Find where the given text appears and provide that cell's center as (X, Y) coordinate. 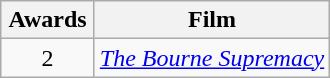
2 (48, 58)
The Bourne Supremacy (212, 58)
Awards (48, 20)
Film (212, 20)
